Capture the cell that displays the provided text and extract its (x, y) central coordinate. 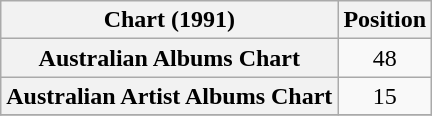
Position (385, 20)
Australian Artist Albums Chart (170, 96)
Chart (1991) (170, 20)
48 (385, 58)
Australian Albums Chart (170, 58)
15 (385, 96)
